Detect which cell encompasses the target text, then output its [x, y] center coordinate. 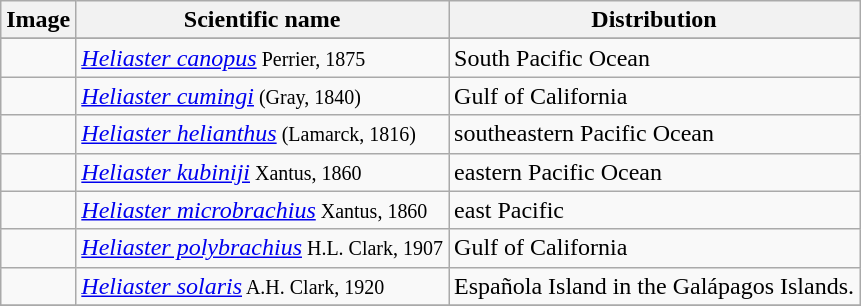
Scientific name [262, 20]
east Pacific [654, 210]
Heliaster solaris A.H. Clark, 1920 [262, 286]
southeastern Pacific Ocean [654, 134]
Heliaster microbrachius Xantus, 1860 [262, 210]
Heliaster cumingi (Gray, 1840) [262, 96]
eastern Pacific Ocean [654, 172]
Image [38, 20]
Heliaster canopus Perrier, 1875 [262, 58]
Heliaster helianthus (Lamarck, 1816) [262, 134]
South Pacific Ocean [654, 58]
Distribution [654, 20]
Heliaster kubiniji Xantus, 1860 [262, 172]
Heliaster polybrachius H.L. Clark, 1907 [262, 248]
Española Island in the Galápagos Islands. [654, 286]
